Provide the [X, Y] coordinate of the cell's center where the given text is located.  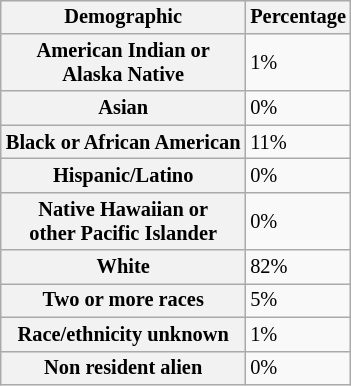
5% [298, 301]
Asian [123, 108]
Black or African American [123, 142]
82% [298, 267]
Race/ethnicity unknown [123, 334]
11% [298, 142]
American Indian orAlaska Native [123, 63]
Hispanic/Latino [123, 176]
Two or more races [123, 301]
Native Hawaiian orother Pacific Islander [123, 221]
Non resident alien [123, 368]
Demographic [123, 17]
Percentage [298, 17]
White [123, 267]
